Scan for the cell matching the given text and deliver its (X, Y) coordinate at center. 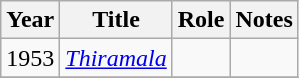
1953 (30, 58)
Year (30, 20)
Title (116, 20)
Thiramala (116, 58)
Notes (264, 20)
Role (201, 20)
